Capture the cell that displays the provided text and extract its [x, y] central coordinate. 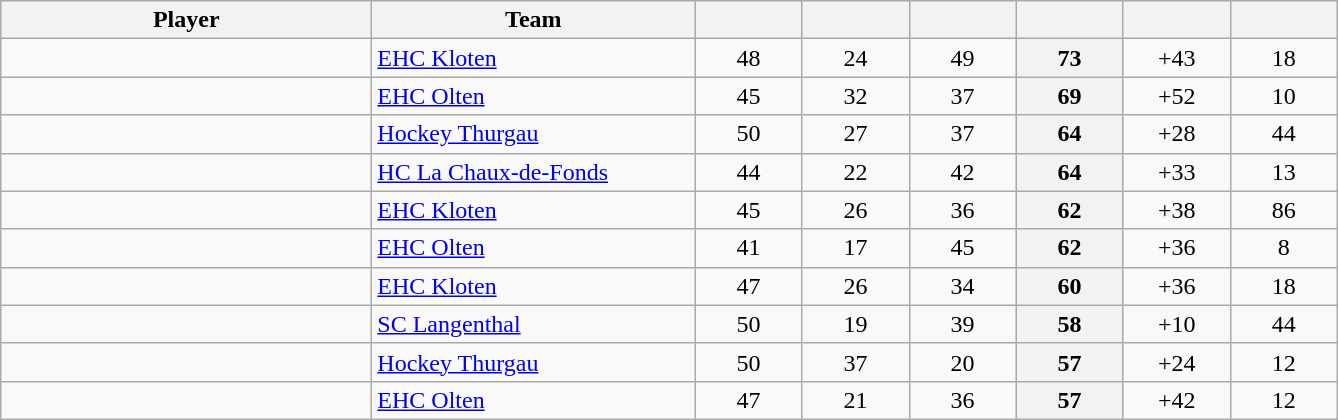
+43 [1176, 58]
+42 [1176, 400]
+38 [1176, 210]
48 [748, 58]
HC La Chaux-de-Fonds [534, 172]
+52 [1176, 96]
+10 [1176, 324]
20 [962, 362]
19 [856, 324]
+33 [1176, 172]
Player [186, 20]
Team [534, 20]
27 [856, 134]
+28 [1176, 134]
60 [1070, 286]
32 [856, 96]
10 [1284, 96]
+24 [1176, 362]
17 [856, 248]
8 [1284, 248]
13 [1284, 172]
21 [856, 400]
24 [856, 58]
39 [962, 324]
58 [1070, 324]
49 [962, 58]
41 [748, 248]
73 [1070, 58]
34 [962, 286]
SC Langenthal [534, 324]
69 [1070, 96]
86 [1284, 210]
42 [962, 172]
22 [856, 172]
